For the text-containing cell, return its midpoint in [X, Y] coordinate format. 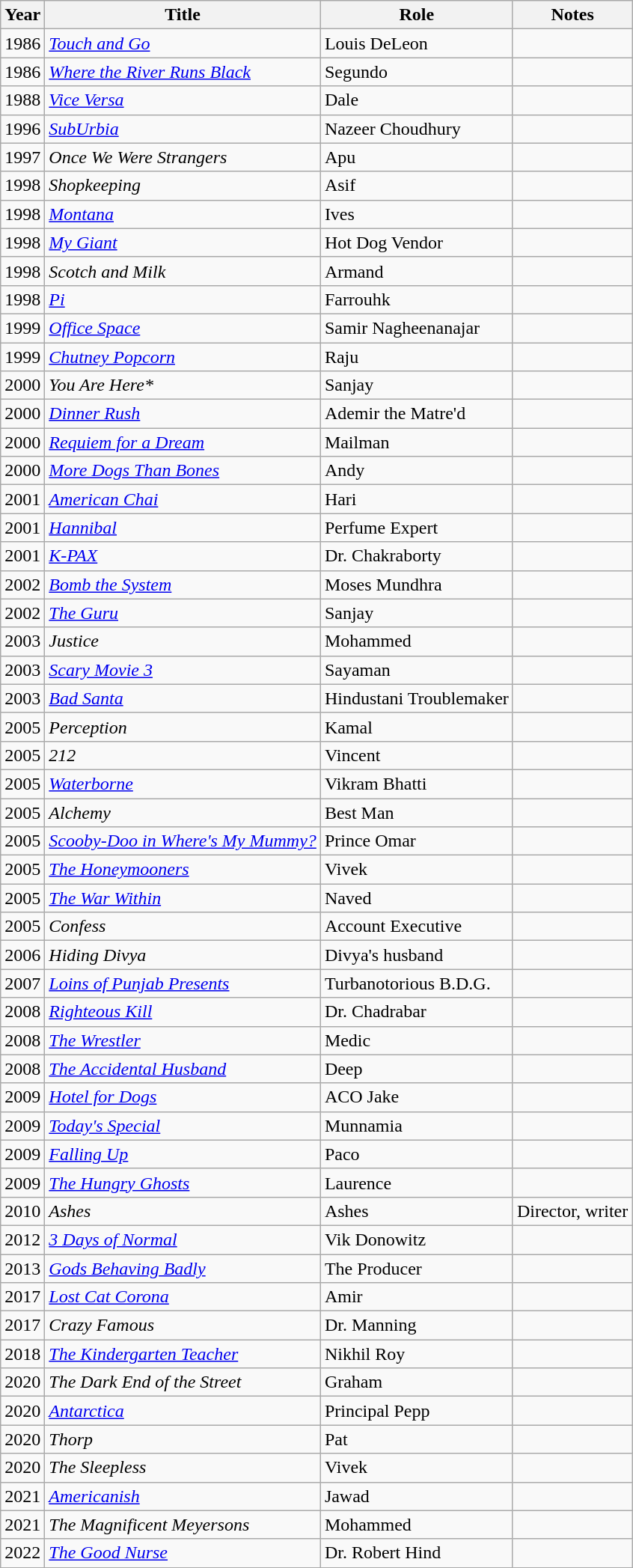
Loins of Punjab Presents [183, 983]
Touch and Go [183, 43]
Moses Mundhra [416, 585]
Dr. Chakraborty [416, 556]
The Hungry Ghosts [183, 1183]
Samir Nagheenanajar [416, 328]
Ives [416, 214]
2012 [22, 1239]
Sayaman [416, 670]
Divya's husband [416, 955]
2013 [22, 1269]
Dale [416, 100]
Ademir the Matre'd [416, 414]
Louis DeLeon [416, 43]
The Good Nurse [183, 1553]
Hindustani Troublemaker [416, 698]
Naved [416, 898]
1997 [22, 157]
2022 [22, 1553]
SubUrbia [183, 129]
Confess [183, 927]
Apu [416, 157]
Lost Cat Corona [183, 1297]
Vik Donowitz [416, 1239]
2006 [22, 955]
More Dogs Than Bones [183, 471]
2007 [22, 983]
Armand [416, 271]
Hot Dog Vendor [416, 242]
Crazy Famous [183, 1326]
Hari [416, 499]
Prince Omar [416, 841]
Principal Pepp [416, 1411]
Scary Movie 3 [183, 670]
1988 [22, 100]
Where the River Runs Black [183, 72]
Justice [183, 641]
Scotch and Milk [183, 271]
The Kindergarten Teacher [183, 1354]
Notes [572, 15]
Vincent [416, 755]
Best Man [416, 812]
2018 [22, 1354]
The Dark End of the Street [183, 1382]
Thorp [183, 1439]
Paco [416, 1154]
Nikhil Roy [416, 1354]
Asif [416, 186]
Waterborne [183, 784]
Perception [183, 727]
Amir [416, 1297]
American Chai [183, 499]
Title [183, 15]
Year [22, 15]
Once We Were Strangers [183, 157]
Americanish [183, 1496]
Dr. Chadrabar [416, 1012]
Dr. Robert Hind [416, 1553]
Turbanotorious B.D.G. [416, 983]
Dinner Rush [183, 414]
Director, writer [572, 1211]
Today's Special [183, 1126]
The Accidental Husband [183, 1069]
212 [183, 755]
Antarctica [183, 1411]
Andy [416, 471]
Raju [416, 357]
K-PAX [183, 556]
Perfume Expert [416, 528]
Nazeer Choudhury [416, 129]
Account Executive [416, 927]
The Honeymooners [183, 870]
2010 [22, 1211]
Office Space [183, 328]
Dr. Manning [416, 1326]
Pi [183, 299]
Hannibal [183, 528]
Hotel for Dogs [183, 1097]
Mailman [416, 442]
Segundo [416, 72]
ACO Jake [416, 1097]
My Giant [183, 242]
1996 [22, 129]
Deep [416, 1069]
Shopkeeping [183, 186]
The War Within [183, 898]
Bad Santa [183, 698]
The Producer [416, 1269]
Kamal [416, 727]
Bomb the System [183, 585]
Vice Versa [183, 100]
Role [416, 15]
Graham [416, 1382]
Gods Behaving Badly [183, 1269]
Munnamia [416, 1126]
Chutney Popcorn [183, 357]
Medic [416, 1040]
You Are Here* [183, 385]
Alchemy [183, 812]
Scooby-Doo in Where's My Mummy? [183, 841]
Vikram Bhatti [416, 784]
The Magnificent Meyersons [183, 1525]
3 Days of Normal [183, 1239]
Montana [183, 214]
Requiem for a Dream [183, 442]
Righteous Kill [183, 1012]
Farrouhk [416, 299]
Hiding Divya [183, 955]
The Wrestler [183, 1040]
Jawad [416, 1496]
The Guru [183, 613]
Pat [416, 1439]
Laurence [416, 1183]
The Sleepless [183, 1468]
Falling Up [183, 1154]
